Locate the cell with the specified text and output its (x, y) center coordinate. 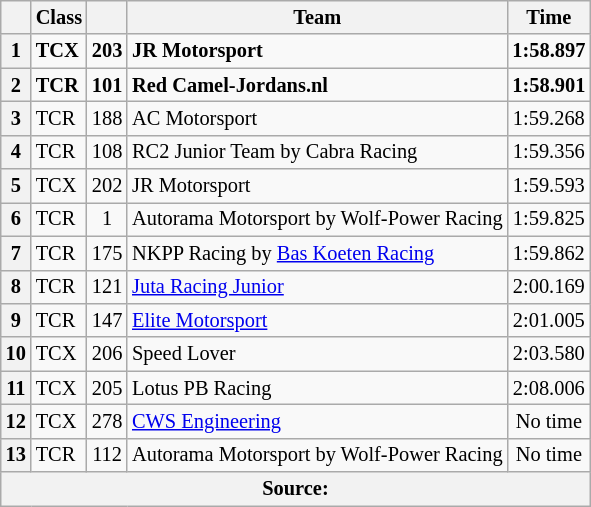
9 (16, 320)
Source: (296, 489)
108 (107, 152)
RC2 Junior Team by Cabra Racing (317, 152)
278 (107, 421)
Speed Lover (317, 354)
2:00.169 (548, 287)
1:58.901 (548, 85)
11 (16, 388)
101 (107, 85)
6 (16, 219)
1:59.593 (548, 186)
13 (16, 455)
2:01.005 (548, 320)
203 (107, 51)
Red Camel-Jordans.nl (317, 85)
202 (107, 186)
7 (16, 253)
1:59.356 (548, 152)
Lotus PB Racing (317, 388)
10 (16, 354)
2:03.580 (548, 354)
NKPP Racing by Bas Koeten Racing (317, 253)
Class (59, 17)
1:58.897 (548, 51)
4 (16, 152)
1:59.862 (548, 253)
AC Motorsport (317, 118)
2 (16, 85)
Team (317, 17)
5 (16, 186)
1:59.825 (548, 219)
CWS Engineering (317, 421)
3 (16, 118)
12 (16, 421)
Juta Racing Junior (317, 287)
188 (107, 118)
Elite Motorsport (317, 320)
Time (548, 17)
121 (107, 287)
147 (107, 320)
205 (107, 388)
206 (107, 354)
112 (107, 455)
8 (16, 287)
1:59.268 (548, 118)
2:08.006 (548, 388)
175 (107, 253)
